Capture the cell that displays the provided text and extract its [x, y] central coordinate. 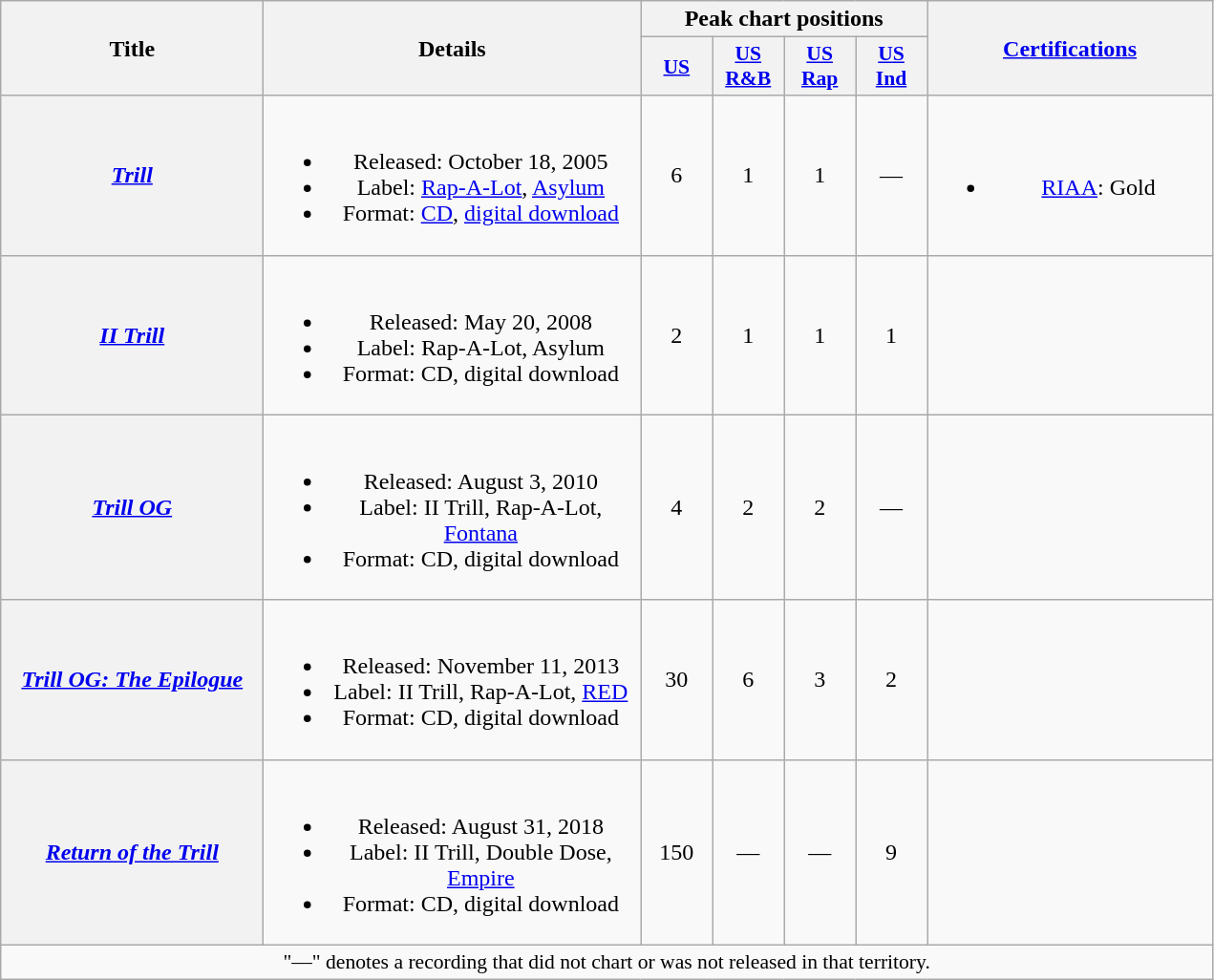
Details [453, 48]
Certifications [1070, 48]
US [676, 67]
150 [676, 852]
Trill OG [132, 507]
Released: August 3, 2010Label: II Trill, Rap-A-Lot, FontanaFormat: CD, digital download [453, 507]
RIAA: Gold [1070, 176]
Return of the Trill [132, 852]
Released: May 20, 2008Label: Rap-A-Lot, AsylumFormat: CD, digital download [453, 334]
Title [132, 48]
4 [676, 507]
USR&B [749, 67]
USRap [820, 67]
Released: November 11, 2013Label: II Trill, Rap-A-Lot, REDFormat: CD, digital download [453, 680]
3 [820, 680]
30 [676, 680]
Released: August 31, 2018Label: II Trill, Double Dose, EmpireFormat: CD, digital download [453, 852]
Peak chart positions [784, 19]
II Trill [132, 334]
Trill [132, 176]
USInd [892, 67]
Released: October 18, 2005Label: Rap-A-Lot, AsylumFormat: CD, digital download [453, 176]
"—" denotes a recording that did not chart or was not released in that territory. [607, 962]
Trill OG: The Epilogue [132, 680]
9 [892, 852]
